Extract the (x, y) coordinate from the center of the cell holding the provided text.  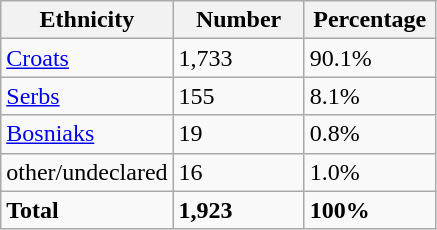
100% (370, 210)
16 (238, 172)
8.1% (370, 96)
Percentage (370, 20)
Number (238, 20)
1,923 (238, 210)
1,733 (238, 58)
Bosniaks (87, 134)
Total (87, 210)
Serbs (87, 96)
other/undeclared (87, 172)
Croats (87, 58)
1.0% (370, 172)
90.1% (370, 58)
Ethnicity (87, 20)
155 (238, 96)
19 (238, 134)
0.8% (370, 134)
